Locate the cell with the specified text and output its [x, y] center coordinate. 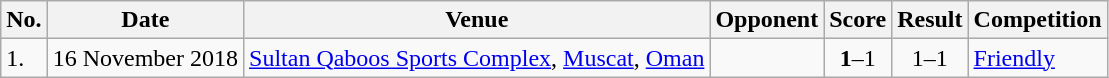
Sultan Qaboos Sports Complex, Muscat, Oman [477, 58]
Competition [1038, 20]
No. [24, 20]
Venue [477, 20]
Date [145, 20]
Opponent [767, 20]
Friendly [1038, 58]
Result [930, 20]
Score [858, 20]
1. [24, 58]
16 November 2018 [145, 58]
